Locate the cell with the specified text and output its [X, Y] center coordinate. 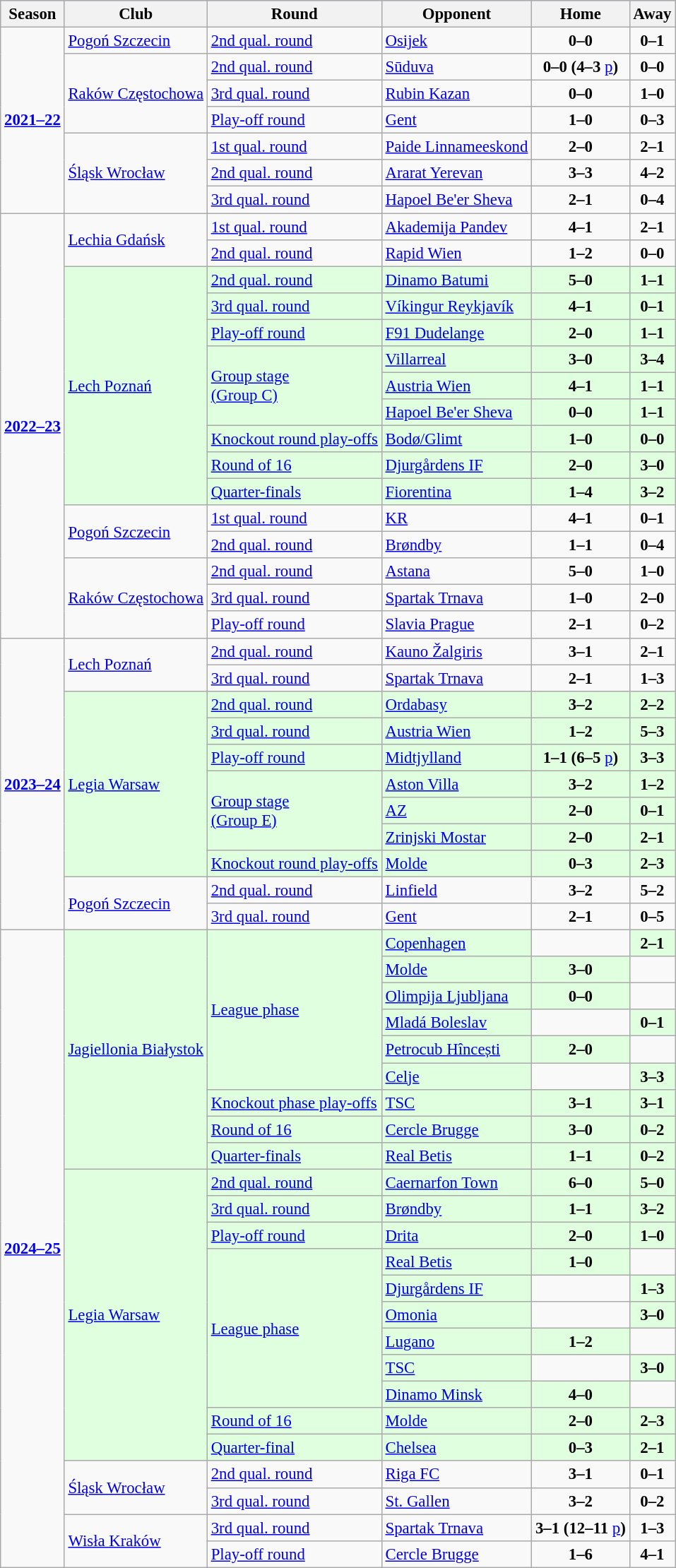
Zrinjski Mostar [456, 837]
Linfield [456, 891]
2–2 [653, 704]
Ordabasy [456, 704]
Drita [456, 1235]
KR [456, 518]
2024–25 [32, 1249]
Dinamo Batumi [456, 280]
0–5 [653, 917]
Celje [456, 1076]
2021–22 [32, 120]
Rubin Kazan [456, 94]
Sūduva [456, 67]
Paide Linnameeskond [456, 147]
Astana [456, 571]
Knockout phase play-offs [294, 1103]
Víkingur Reykjavík [456, 306]
Wisła Kraków [136, 1541]
Lechia Gdańsk [136, 240]
Dinamo Minsk [456, 1395]
Away [653, 14]
Petrocub Hîncești [456, 1050]
Opponent [456, 14]
Rapid Wien [456, 253]
Slavia Prague [456, 625]
5–2 [653, 891]
Midtjylland [456, 758]
4–2 [653, 173]
0–0 (4–3 p) [581, 67]
Season [32, 14]
Jagiellonia Białystok [136, 1050]
Fiorentina [456, 492]
Group stage(Group C) [294, 386]
3–1 (12–11 p) [581, 1528]
Ararat Yerevan [456, 173]
1–4 [581, 492]
Riga FC [456, 1475]
2023–24 [32, 784]
Mladá Boleslav [456, 1023]
Omonia [456, 1315]
Copenhagen [456, 944]
6–0 [581, 1182]
Quarter-final [294, 1448]
5–3 [653, 731]
AZ [456, 811]
Osijek [456, 41]
Lugano [456, 1342]
Caernarfon Town [456, 1182]
Aston Villa [456, 784]
Group stage(Group E) [294, 811]
Kauno Žalgiris [456, 651]
Bodø/Glimt [456, 439]
Akademija Pandev [456, 227]
Villarreal [456, 360]
F91 Dudelange [456, 333]
Olimpija Ljubljana [456, 997]
4–0 [581, 1395]
Chelsea [456, 1448]
2022–23 [32, 426]
Round [294, 14]
Home [581, 14]
1–6 [581, 1554]
1–1 (6–5 p) [581, 758]
3–4 [653, 360]
Club [136, 14]
St. Gallen [456, 1501]
